Identify which cell holds the provided text, then report its (x, y) central coordinate. 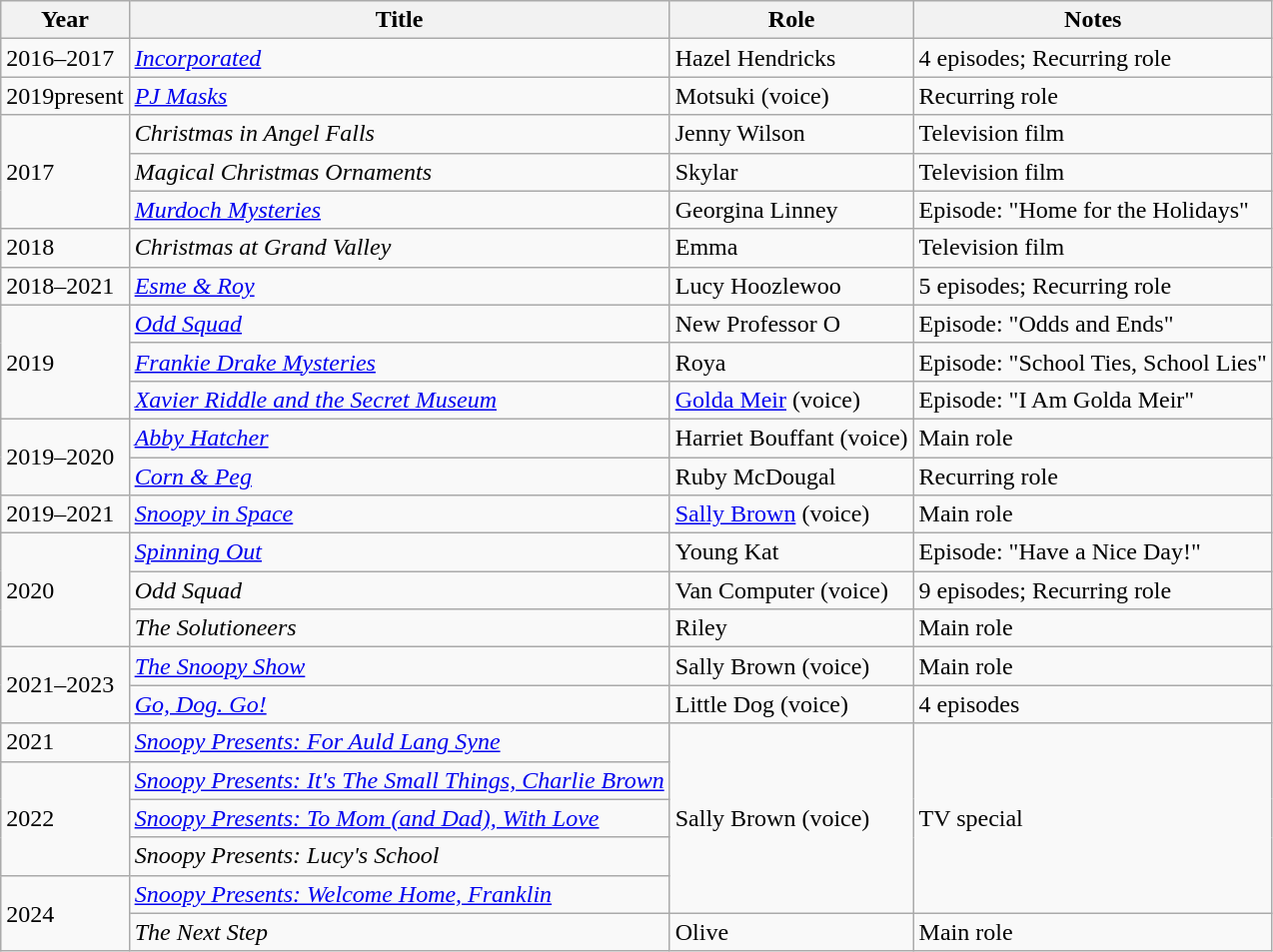
Snoopy Presents: To Mom (and Dad), With Love (400, 818)
The Solutioneers (400, 628)
Murdoch Mysteries (400, 210)
Motsuki (voice) (791, 96)
Hazel Hendricks (791, 58)
Lucy Hoozlewoo (791, 286)
Episode: "Odds and Ends" (1093, 324)
Christmas at Grand Valley (400, 248)
Snoopy in Space (400, 514)
Jenny Wilson (791, 134)
Riley (791, 628)
Corn & Peg (400, 476)
Snoopy Presents: Welcome Home, Franklin (400, 894)
The Next Step (400, 932)
Incorporated (400, 58)
Episode: "School Ties, School Lies" (1093, 362)
Olive (791, 932)
Golda Meir (voice) (791, 400)
TV special (1093, 818)
4 episodes (1093, 704)
Abby Hatcher (400, 438)
Xavier Riddle and the Secret Museum (400, 400)
2018–2021 (65, 286)
Van Computer (voice) (791, 590)
2020 (65, 590)
Title (400, 20)
Frankie Drake Mysteries (400, 362)
2019–2021 (65, 514)
New Professor O (791, 324)
Emma (791, 248)
2019 (65, 362)
2021–2023 (65, 685)
Spinning Out (400, 552)
Georgina Linney (791, 210)
Esme & Roy (400, 286)
2018 (65, 248)
Episode: "Have a Nice Day!" (1093, 552)
2019–2020 (65, 457)
9 episodes; Recurring role (1093, 590)
Episode: "Home for the Holidays" (1093, 210)
Go, Dog. Go! (400, 704)
4 episodes; Recurring role (1093, 58)
PJ Masks (400, 96)
Role (791, 20)
2019present (65, 96)
2017 (65, 172)
Notes (1093, 20)
2022 (65, 818)
Magical Christmas Ornaments (400, 172)
5 episodes; Recurring role (1093, 286)
Young Kat (791, 552)
Year (65, 20)
The Snoopy Show (400, 666)
2021 (65, 742)
Snoopy Presents: It's The Small Things, Charlie Brown (400, 780)
Little Dog (voice) (791, 704)
2016–2017 (65, 58)
Snoopy Presents: Lucy's School (400, 856)
Roya (791, 362)
2024 (65, 913)
Christmas in Angel Falls (400, 134)
Ruby McDougal (791, 476)
Harriet Bouffant (voice) (791, 438)
Episode: "I Am Golda Meir" (1093, 400)
Snoopy Presents: For Auld Lang Syne (400, 742)
Skylar (791, 172)
